Scan for the cell matching the given text and deliver its [X, Y] coordinate at center. 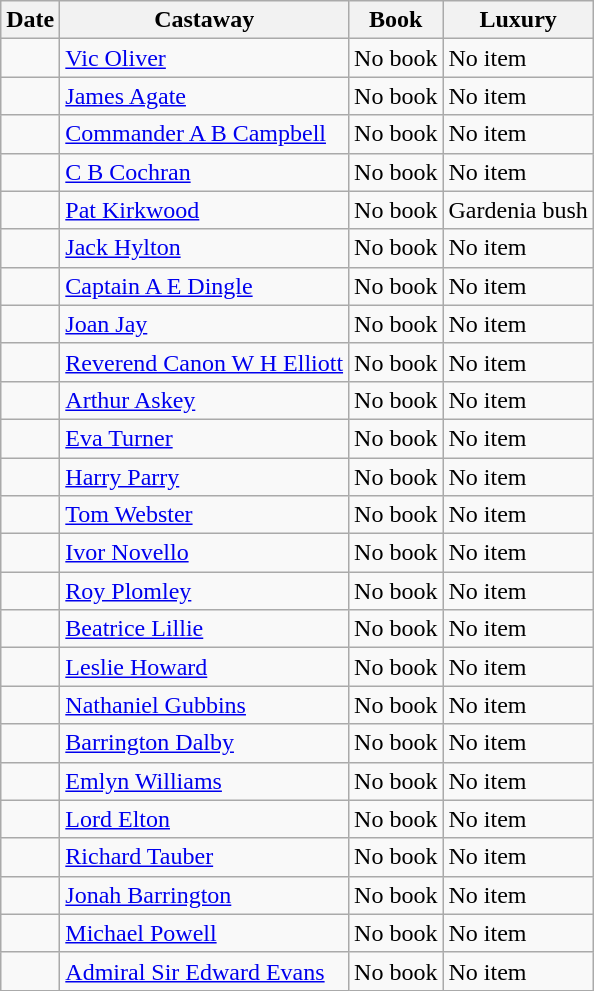
Tom Webster [204, 515]
Ivor Novello [204, 553]
Reverend Canon W H Elliott [204, 362]
Nathaniel Gubbins [204, 705]
C B Cochran [204, 172]
Eva Turner [204, 438]
Michael Powell [204, 933]
Arthur Askey [204, 400]
Emlyn Williams [204, 781]
Roy Plomley [204, 591]
Barrington Dalby [204, 743]
James Agate [204, 96]
Gardenia bush [518, 210]
Lord Elton [204, 819]
Castaway [204, 20]
Vic Oliver [204, 58]
Admiral Sir Edward Evans [204, 971]
Harry Parry [204, 477]
Beatrice Lillie [204, 629]
Leslie Howard [204, 667]
Luxury [518, 20]
Joan Jay [204, 324]
Book [396, 20]
Date [30, 20]
Jack Hylton [204, 248]
Richard Tauber [204, 857]
Captain A E Dingle [204, 286]
Pat Kirkwood [204, 210]
Commander A B Campbell [204, 134]
Jonah Barrington [204, 895]
